Scan for the cell matching the given text and deliver its (x, y) coordinate at center. 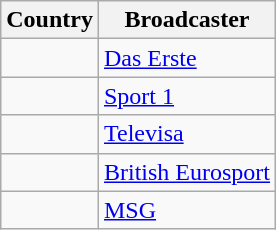
British Eurosport (186, 172)
Sport 1 (186, 96)
Broadcaster (186, 20)
Das Erste (186, 58)
Televisa (186, 134)
MSG (186, 210)
Country (50, 20)
